From the cell containing the given text, extract its center point as (x, y) coordinate. 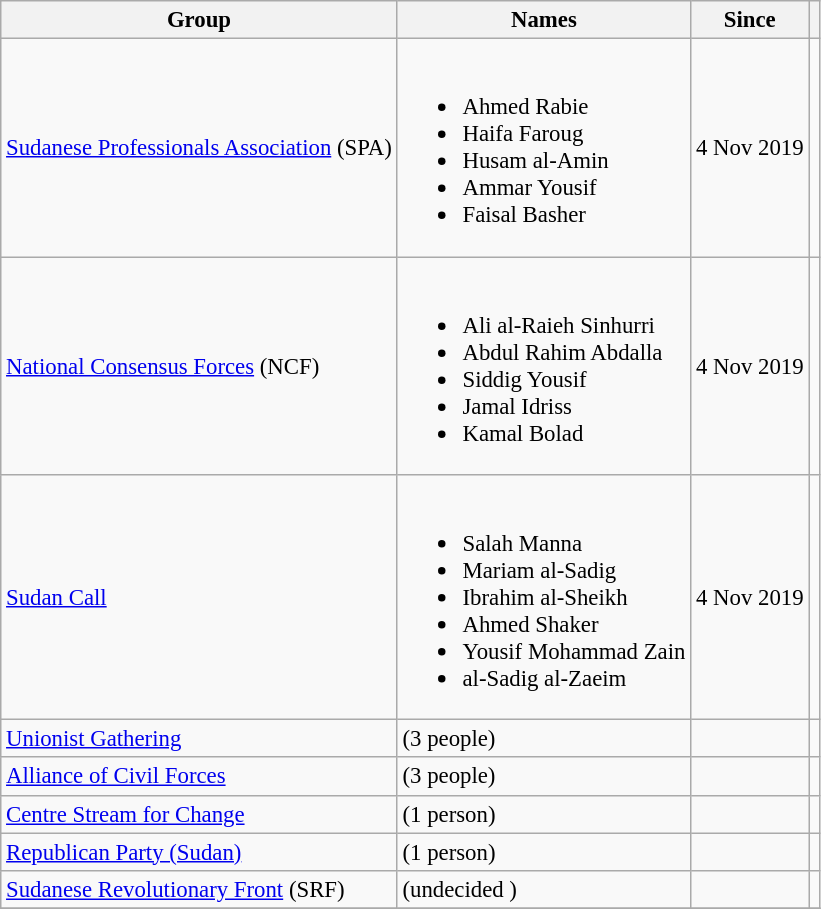
Unionist Gathering (199, 739)
Group (199, 20)
Salah MannaMariam al-SadigIbrahim al-SheikhAhmed ShakerYousif Mohammad Zainal-Sadig al-Zaeim (544, 598)
National Consensus Forces (NCF) (199, 366)
Alliance of Civil Forces (199, 777)
Names (544, 20)
Centre Stream for Change (199, 814)
Ahmed RabieHaifa FarougHusam al-AminAmmar YousifFaisal Basher (544, 148)
Since (750, 20)
Republican Party (Sudan) (199, 852)
Sudan Call (199, 598)
Sudanese Revolutionary Front (SRF) (199, 889)
(undecided ) (544, 889)
Ali al-Raieh SinhurriAbdul Rahim AbdallaSiddig YousifJamal IdrissKamal Bolad (544, 366)
Sudanese Professionals Association (SPA) (199, 148)
